Extract the [X, Y] coordinate from the center of the cell holding the provided text.  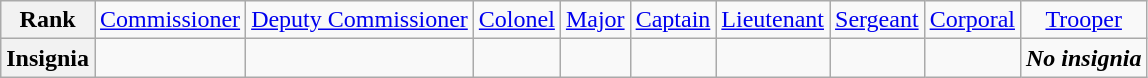
Commissioner [170, 20]
Insignia [48, 58]
Deputy Commissioner [360, 20]
Lieutenant [773, 20]
Rank [48, 20]
Sergeant [878, 20]
Major [595, 20]
Corporal [972, 20]
Trooper [1083, 20]
Captain [673, 20]
No insignia [1083, 58]
Colonel [516, 20]
